From the cell containing the given text, extract its center point as [x, y] coordinate. 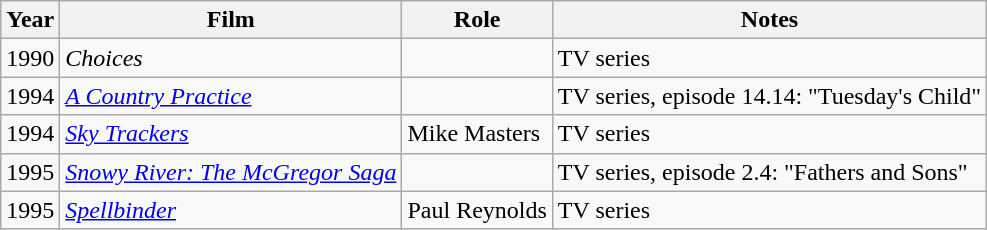
Role [477, 20]
Film [231, 20]
A Country Practice [231, 96]
Paul Reynolds [477, 210]
Mike Masters [477, 134]
Snowy River: The McGregor Saga [231, 172]
Sky Trackers [231, 134]
Choices [231, 58]
TV series, episode 2.4: "Fathers and Sons" [769, 172]
Notes [769, 20]
TV series, episode 14.14: "Tuesday's Child" [769, 96]
1990 [30, 58]
Spellbinder [231, 210]
Year [30, 20]
